Pinpoint the cell where the given text exists, returning its [X, Y] midpoint coordinate. 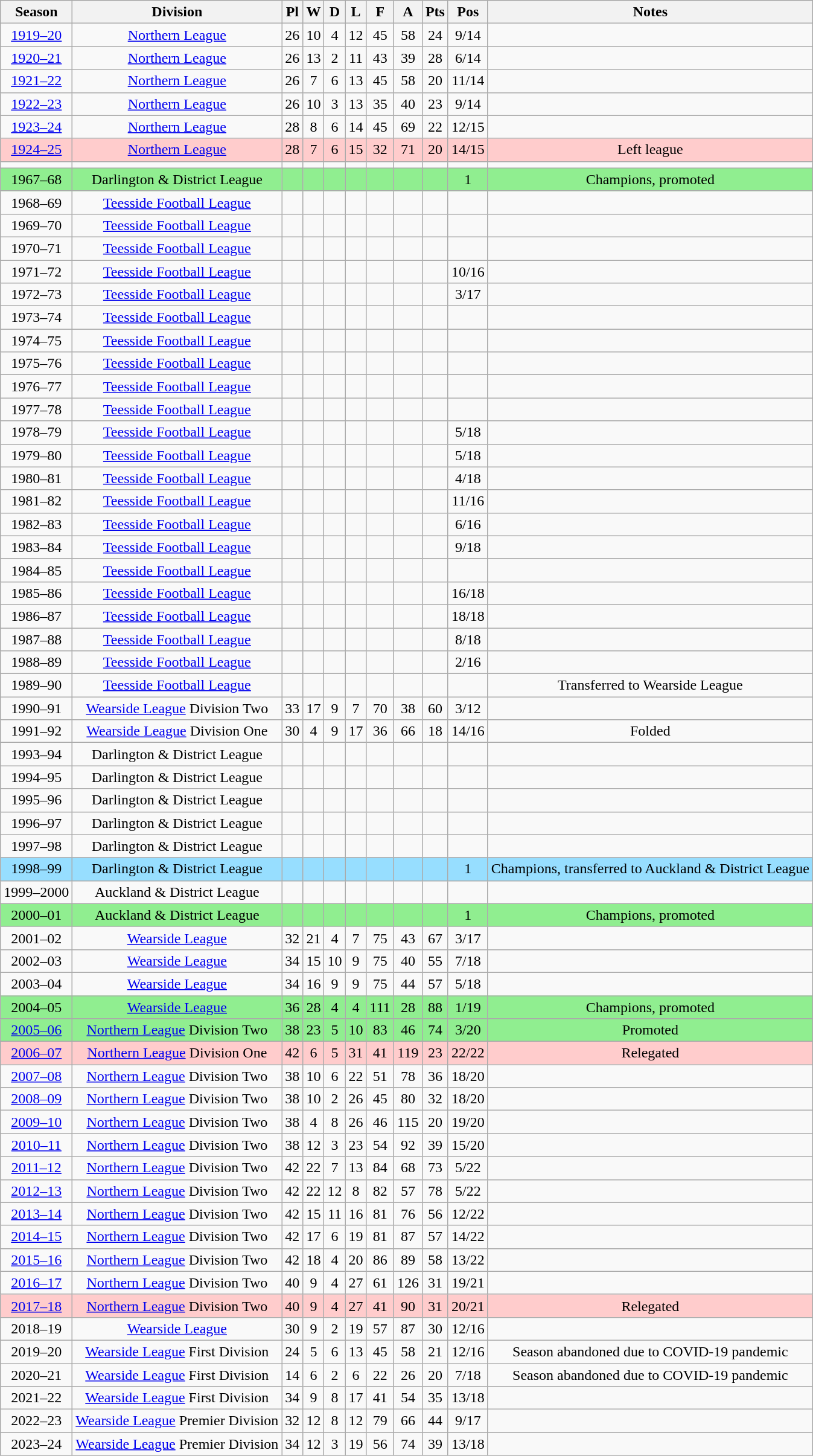
2023–24 [36, 1444]
11/14 [468, 81]
F [380, 12]
Pos [468, 12]
1967–68 [36, 179]
1975–76 [36, 364]
89 [408, 1260]
12/15 [468, 127]
1924–25 [36, 150]
119 [408, 1053]
1968–69 [36, 202]
14/22 [468, 1237]
2/16 [468, 662]
2017–18 [36, 1306]
2009–10 [36, 1122]
61 [380, 1283]
18/18 [468, 616]
14/16 [468, 731]
55 [435, 961]
3/12 [468, 708]
Division [177, 12]
Folded [650, 731]
2020–21 [36, 1375]
1999–2000 [36, 892]
92 [408, 1145]
Notes [650, 12]
1976–77 [36, 386]
1978–79 [36, 432]
70 [380, 708]
2011–12 [36, 1168]
2005–06 [36, 1030]
1985–86 [36, 593]
1981–82 [36, 501]
2010–11 [36, 1145]
13/22 [468, 1260]
20/21 [468, 1306]
67 [435, 938]
111 [380, 1007]
1988–89 [36, 662]
1984–85 [36, 570]
1974–75 [36, 341]
2000–01 [36, 915]
Pts [435, 12]
2015–16 [36, 1260]
1970–71 [36, 248]
73 [435, 1168]
3/20 [468, 1030]
51 [380, 1076]
10/16 [468, 271]
6/14 [468, 58]
22/22 [468, 1053]
19/21 [468, 1283]
1994–95 [36, 777]
Champions, transferred to Auckland & District League [650, 869]
9/18 [468, 547]
A [408, 12]
L [356, 12]
1998–99 [36, 869]
1990–91 [36, 708]
1977–78 [36, 409]
1997–98 [36, 846]
76 [408, 1214]
1/19 [468, 1007]
Promoted [650, 1030]
11/16 [468, 501]
Season [36, 12]
1920–21 [36, 58]
1971–72 [36, 271]
69 [408, 127]
2019–20 [36, 1352]
Wearside League Division One [177, 731]
2013–14 [36, 1214]
Transferred to Wearside League [650, 685]
2006–07 [36, 1053]
9/17 [468, 1421]
8/18 [468, 640]
1972–73 [36, 295]
Left league [650, 150]
14/15 [468, 150]
2014–15 [36, 1237]
16/18 [468, 593]
2012–13 [36, 1191]
82 [380, 1191]
2002–03 [36, 961]
1922–23 [36, 104]
86 [380, 1260]
68 [408, 1168]
W [314, 12]
2008–09 [36, 1099]
2004–05 [36, 1007]
80 [408, 1099]
33 [292, 708]
90 [408, 1306]
2021–22 [36, 1398]
2003–04 [36, 984]
1986–87 [36, 616]
2016–17 [36, 1283]
1989–90 [36, 685]
1979–80 [36, 455]
1991–92 [36, 731]
1980–81 [36, 478]
2018–19 [36, 1329]
79 [380, 1421]
1995–96 [36, 800]
Northern League Division One [177, 1053]
83 [380, 1030]
1982–83 [36, 524]
1973–74 [36, 318]
1921–22 [36, 81]
D [334, 12]
60 [435, 708]
1987–88 [36, 640]
1969–70 [36, 225]
71 [408, 150]
1983–84 [36, 547]
84 [380, 1168]
2001–02 [36, 938]
12/22 [468, 1214]
1919–20 [36, 35]
6/16 [468, 524]
115 [408, 1122]
1923–24 [36, 127]
126 [408, 1283]
4/18 [468, 478]
2022–23 [36, 1421]
88 [435, 1007]
1996–97 [36, 823]
2007–08 [36, 1076]
15/20 [468, 1145]
Wearside League Division Two [177, 708]
19/20 [468, 1122]
1993–94 [36, 754]
Pl [292, 12]
